Pinpoint the cell where the given text exists, returning its (X, Y) midpoint coordinate. 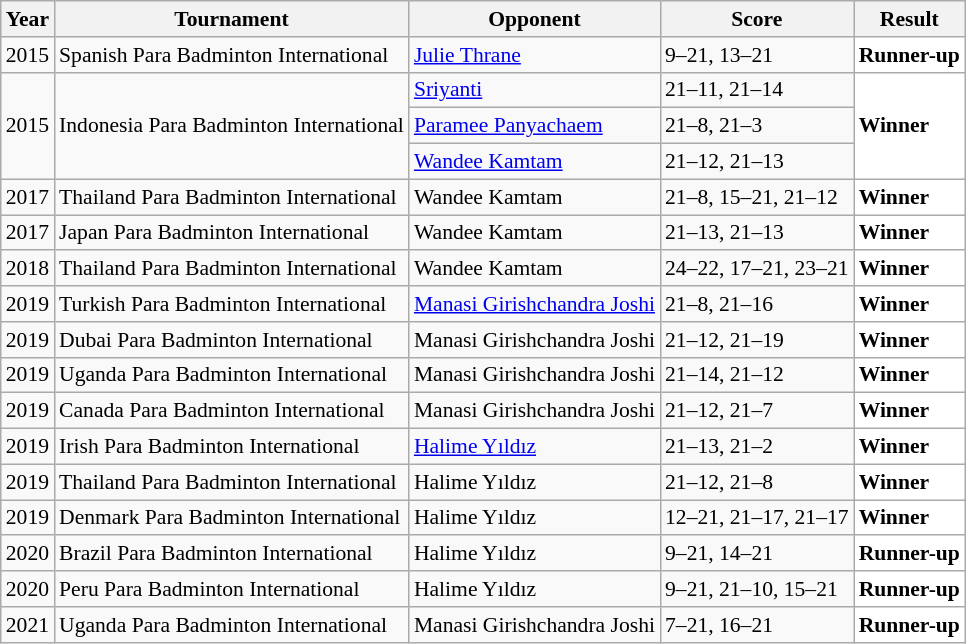
Sriyanti (534, 90)
21–11, 21–14 (757, 90)
Paramee Panyachaem (534, 126)
21–14, 21–12 (757, 375)
9–21, 21–10, 15–21 (757, 589)
21–8, 21–3 (757, 126)
Peru Para Badminton International (232, 589)
21–8, 21–16 (757, 304)
Julie Thrane (534, 55)
21–12, 21–19 (757, 340)
Year (28, 19)
21–8, 15–21, 21–12 (757, 197)
2021 (28, 625)
9–21, 13–21 (757, 55)
Opponent (534, 19)
Brazil Para Badminton International (232, 554)
Result (910, 19)
7–21, 16–21 (757, 625)
21–13, 21–2 (757, 447)
Japan Para Badminton International (232, 233)
Tournament (232, 19)
Denmark Para Badminton International (232, 518)
12–21, 21–17, 21–17 (757, 518)
Score (757, 19)
21–12, 21–7 (757, 411)
Canada Para Badminton International (232, 411)
Spanish Para Badminton International (232, 55)
24–22, 17–21, 23–21 (757, 269)
Indonesia Para Badminton International (232, 126)
2018 (28, 269)
Turkish Para Badminton International (232, 304)
Dubai Para Badminton International (232, 340)
21–13, 21–13 (757, 233)
21–12, 21–8 (757, 482)
Irish Para Badminton International (232, 447)
21–12, 21–13 (757, 162)
9–21, 14–21 (757, 554)
